Extract the [x, y] coordinate from the center of the cell holding the provided text.  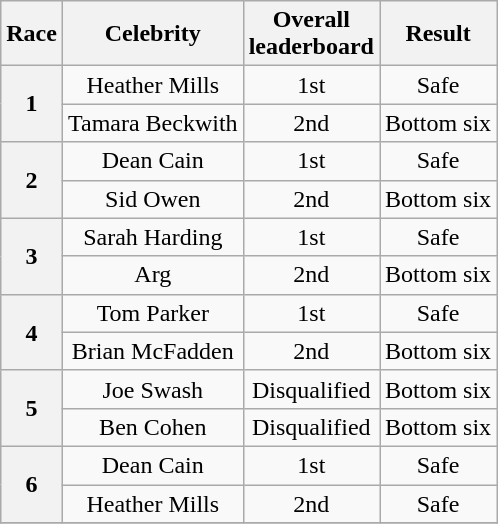
Tamara Beckwith [152, 123]
Sid Owen [152, 199]
Sarah Harding [152, 237]
1 [32, 104]
3 [32, 256]
2 [32, 180]
5 [32, 408]
6 [32, 484]
Joe Swash [152, 389]
Ben Cohen [152, 427]
Arg [152, 275]
Overallleaderboard [311, 34]
Celebrity [152, 34]
Result [438, 34]
4 [32, 332]
Brian McFadden [152, 351]
Race [32, 34]
Tom Parker [152, 313]
